Output the (X, Y) coordinate of the center of the cell containing the given text.  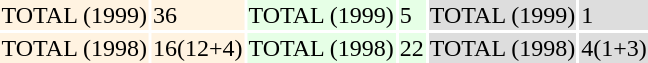
16(12+4) (198, 48)
5 (412, 15)
22 (412, 48)
36 (198, 15)
